Find where the given text appears and provide that cell's center as [x, y] coordinate. 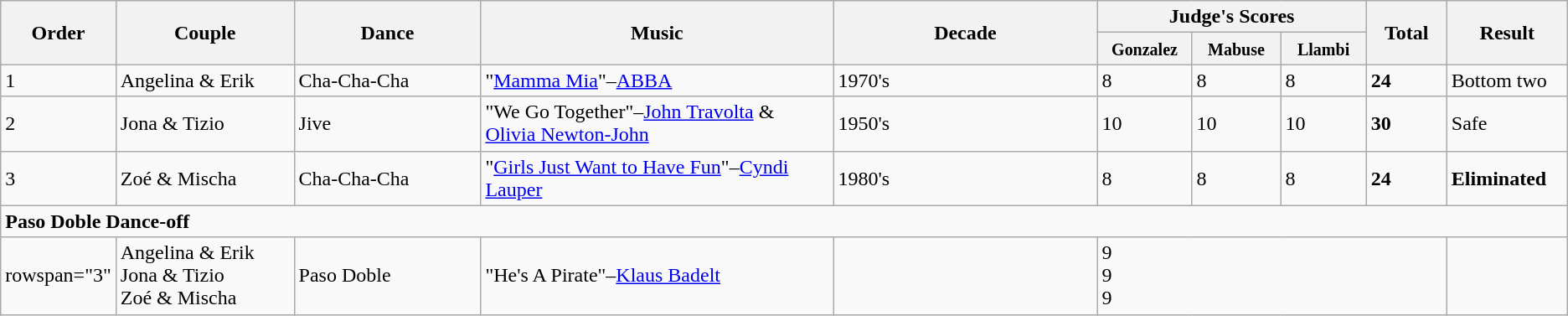
3 [59, 178]
Bottom two [1507, 80]
1 [59, 80]
Couple [204, 33]
rowspan="3" [59, 276]
Paso Doble Dance-off [784, 221]
Judge's Scores [1231, 17]
Jona & Tizio [204, 124]
Jive [387, 124]
1970's [965, 80]
Mabuse [1236, 49]
Llambi [1323, 49]
Eliminated [1507, 178]
Zoé & Mischa [204, 178]
2 [59, 124]
1980's [965, 178]
Result [1507, 33]
Angelina & Erik [204, 80]
Safe [1507, 124]
Decade [965, 33]
Paso Doble [387, 276]
Dance [387, 33]
Total [1406, 33]
"Mamma Mia"–ABBA [657, 80]
30 [1406, 124]
Angelina & ErikJona & TizioZoé & Mischa [204, 276]
Music [657, 33]
999 [1271, 276]
"We Go Together"–John Travolta & Olivia Newton-John [657, 124]
"Girls Just Want to Have Fun"–Cyndi Lauper [657, 178]
"He's A Pirate"–Klaus Badelt [657, 276]
1950's [965, 124]
Order [59, 33]
Gonzalez [1144, 49]
